Detect which cell encompasses the target text, then output its [x, y] center coordinate. 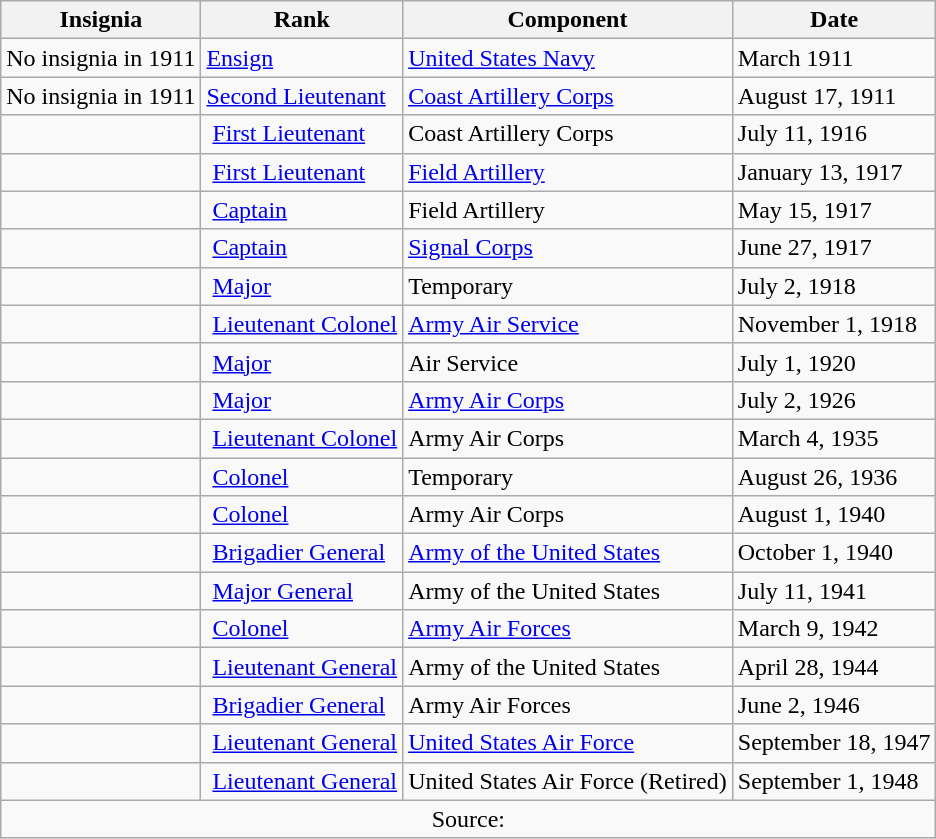
Signal Corps [568, 248]
September 18, 1947 [834, 743]
August 26, 1936 [834, 477]
July 11, 1916 [834, 134]
Rank [302, 20]
March 9, 1942 [834, 629]
Army Air Service [568, 324]
August 1, 1940 [834, 515]
January 13, 1917 [834, 172]
United States Navy [568, 58]
Second Lieutenant [302, 96]
Air Service [568, 362]
June 27, 1917 [834, 248]
July 2, 1918 [834, 286]
March 1911 [834, 58]
Source: [468, 819]
July 1, 1920 [834, 362]
United States Air Force [568, 743]
November 1, 1918 [834, 324]
May 15, 1917 [834, 210]
Major General [302, 591]
October 1, 1940 [834, 553]
June 2, 1946 [834, 705]
July 2, 1926 [834, 400]
Date [834, 20]
March 4, 1935 [834, 438]
Ensign [302, 58]
Insignia [101, 20]
Component [568, 20]
August 17, 1911 [834, 96]
July 11, 1941 [834, 591]
April 28, 1944 [834, 667]
September 1, 1948 [834, 781]
United States Air Force (Retired) [568, 781]
